Find where the given text appears and provide that cell's center as [X, Y] coordinate. 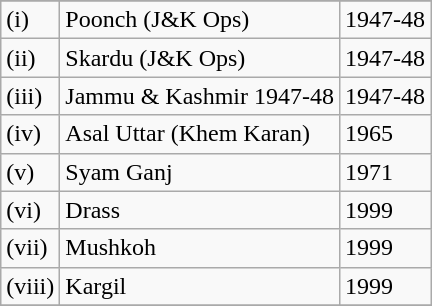
Asal Uttar (Khem Karan) [200, 134]
Mushkoh [200, 248]
1965 [386, 134]
(iii) [30, 96]
Syam Ganj [200, 172]
(viii) [30, 286]
Kargil [200, 286]
Skardu (J&K Ops) [200, 58]
Jammu & Kashmir 1947-48 [200, 96]
Drass [200, 210]
1971 [386, 172]
(iv) [30, 134]
(vi) [30, 210]
(ii) [30, 58]
(v) [30, 172]
(vii) [30, 248]
(i) [30, 20]
Poonch (J&K Ops) [200, 20]
